Search for the cell housing the specified text and yield its [x, y] center coordinate. 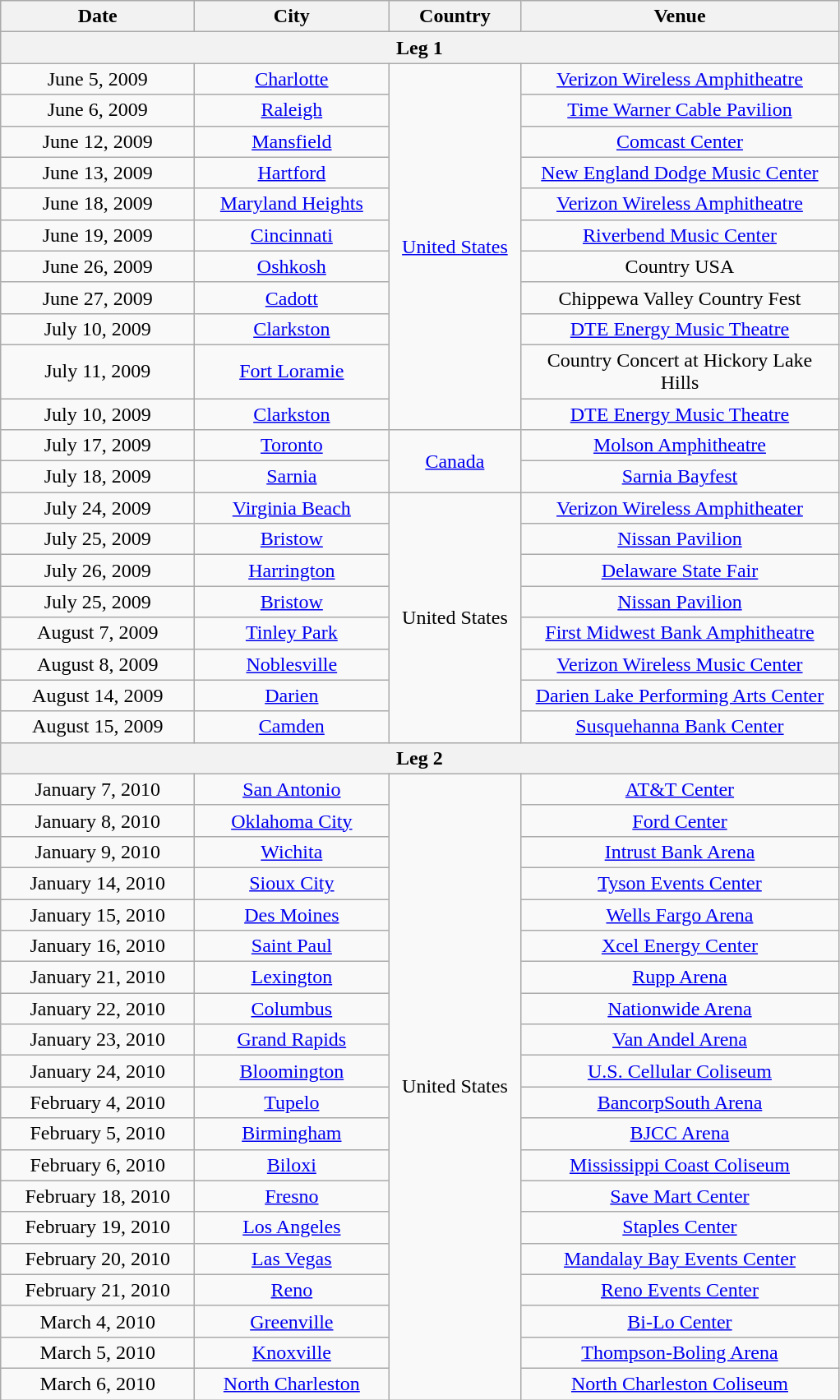
January 7, 2010 [98, 789]
San Antonio [292, 789]
Oshkosh [292, 266]
Sioux City [292, 883]
Venue [680, 16]
Camden [292, 727]
Raleigh [292, 110]
January 24, 2010 [98, 1071]
Molson Amphitheatre [680, 446]
Columbus [292, 1009]
February 4, 2010 [98, 1102]
Rupp Arena [680, 977]
Charlotte [292, 79]
Delaware State Fair [680, 571]
June 18, 2009 [98, 204]
Birmingham [292, 1134]
Staples Center [680, 1227]
Chippewa Valley Country Fest [680, 298]
January 15, 2010 [98, 915]
Las Vegas [292, 1259]
AT&T Center [680, 789]
March 6, 2010 [98, 1384]
August 8, 2009 [98, 664]
Reno Events Center [680, 1290]
Canada [455, 461]
Date [98, 16]
Cincinnati [292, 235]
March 4, 2010 [98, 1321]
Biloxi [292, 1165]
Nationwide Arena [680, 1009]
July 26, 2009 [98, 571]
Country [455, 16]
June 5, 2009 [98, 79]
Tinley Park [292, 633]
City [292, 16]
July 24, 2009 [98, 508]
Des Moines [292, 915]
North Charleston Coliseum [680, 1384]
Mansfield [292, 141]
Fresno [292, 1196]
Hartford [292, 173]
Verizon Wireless Music Center [680, 664]
Bloomington [292, 1071]
Time Warner Cable Pavilion [680, 110]
Knoxville [292, 1352]
August 7, 2009 [98, 633]
Mandalay Bay Events Center [680, 1259]
February 18, 2010 [98, 1196]
Van Andel Arena [680, 1040]
June 13, 2009 [98, 173]
August 15, 2009 [98, 727]
July 17, 2009 [98, 446]
First Midwest Bank Amphitheatre [680, 633]
March 5, 2010 [98, 1352]
Sarnia [292, 477]
Country USA [680, 266]
July 11, 2009 [98, 372]
Fort Loramie [292, 372]
June 12, 2009 [98, 141]
Darien [292, 695]
Verizon Wireless Amphitheater [680, 508]
Lexington [292, 977]
Riverbend Music Center [680, 235]
Mississippi Coast Coliseum [680, 1165]
Tyson Events Center [680, 883]
Los Angeles [292, 1227]
February 6, 2010 [98, 1165]
Cadott [292, 298]
June 19, 2009 [98, 235]
Thompson-Boling Arena [680, 1352]
Comcast Center [680, 141]
Wichita [292, 852]
U.S. Cellular Coliseum [680, 1071]
Xcel Energy Center [680, 946]
Reno [292, 1290]
January 9, 2010 [98, 852]
August 14, 2009 [98, 695]
Intrust Bank Arena [680, 852]
January 14, 2010 [98, 883]
February 20, 2010 [98, 1259]
January 16, 2010 [98, 946]
January 8, 2010 [98, 820]
North Charleston [292, 1384]
Wells Fargo Arena [680, 915]
February 19, 2010 [98, 1227]
Harrington [292, 571]
Ford Center [680, 820]
Noblesville [292, 664]
Susquehanna Bank Center [680, 727]
June 6, 2009 [98, 110]
Toronto [292, 446]
Country Concert at Hickory Lake Hills [680, 372]
Oklahoma City [292, 820]
June 26, 2009 [98, 266]
Saint Paul [292, 946]
June 27, 2009 [98, 298]
January 23, 2010 [98, 1040]
Maryland Heights [292, 204]
BancorpSouth Arena [680, 1102]
Darien Lake Performing Arts Center [680, 695]
February 21, 2010 [98, 1290]
BJCC Arena [680, 1134]
February 5, 2010 [98, 1134]
July 18, 2009 [98, 477]
Virginia Beach [292, 508]
Leg 1 [419, 48]
January 21, 2010 [98, 977]
Sarnia Bayfest [680, 477]
Save Mart Center [680, 1196]
New England Dodge Music Center [680, 173]
Leg 2 [419, 758]
Greenville [292, 1321]
Grand Rapids [292, 1040]
Tupelo [292, 1102]
January 22, 2010 [98, 1009]
Bi-Lo Center [680, 1321]
